Determine the (x, y) coordinate at the center of the cell enclosing the given text.  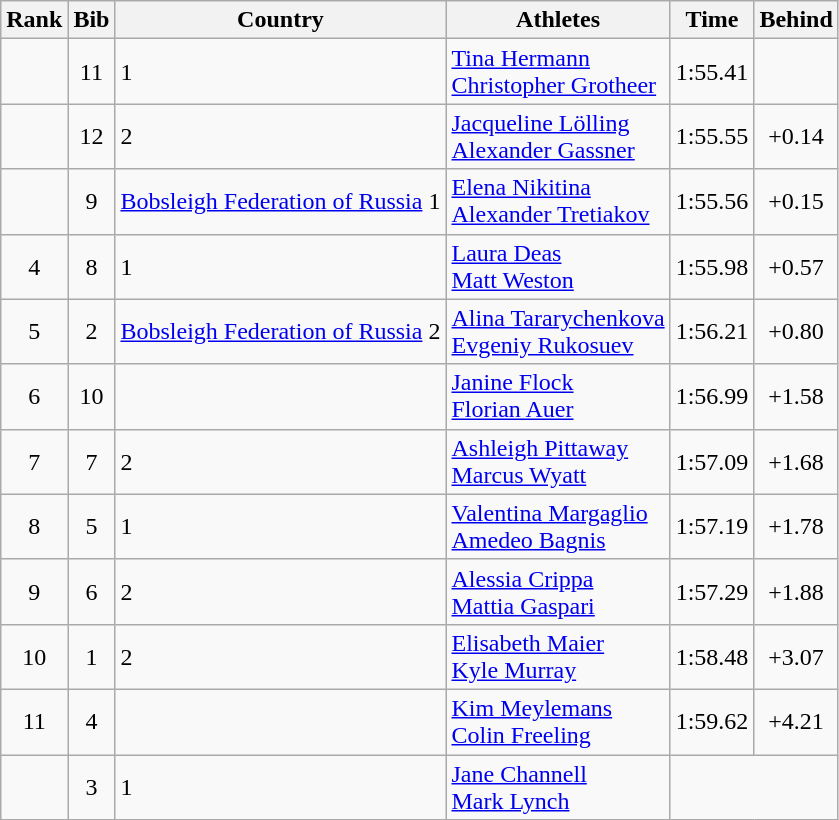
Time (712, 20)
+0.14 (796, 136)
1:56.21 (712, 332)
+1.68 (796, 462)
+1.88 (796, 592)
1:57.19 (712, 526)
Jacqueline LöllingAlexander Gassner (558, 136)
+0.15 (796, 202)
1:57.09 (712, 462)
1:57.29 (712, 592)
1:55.41 (712, 72)
Valentina MargaglioAmedeo Bagnis (558, 526)
3 (92, 786)
Ashleigh PittawayMarcus Wyatt (558, 462)
1:55.56 (712, 202)
Behind (796, 20)
Bib (92, 20)
Country (280, 20)
1:55.55 (712, 136)
1:56.99 (712, 396)
Jane ChannellMark Lynch (558, 786)
+4.21 (796, 722)
Laura DeasMatt Weston (558, 266)
Elena NikitinaAlexander Tretiakov (558, 202)
Athletes (558, 20)
Janine FlockFlorian Auer (558, 396)
+3.07 (796, 656)
Rank (34, 20)
+1.58 (796, 396)
1:55.98 (712, 266)
Alina TararychenkovaEvgeniy Rukosuev (558, 332)
+0.57 (796, 266)
+1.78 (796, 526)
1:58.48 (712, 656)
Bobsleigh Federation of Russia 1 (280, 202)
1:59.62 (712, 722)
Kim MeylemansColin Freeling (558, 722)
Tina HermannChristopher Grotheer (558, 72)
Alessia CrippaMattia Gaspari (558, 592)
Bobsleigh Federation of Russia 2 (280, 332)
+0.80 (796, 332)
Elisabeth MaierKyle Murray (558, 656)
12 (92, 136)
